Detect which cell encompasses the target text, then output its (X, Y) center coordinate. 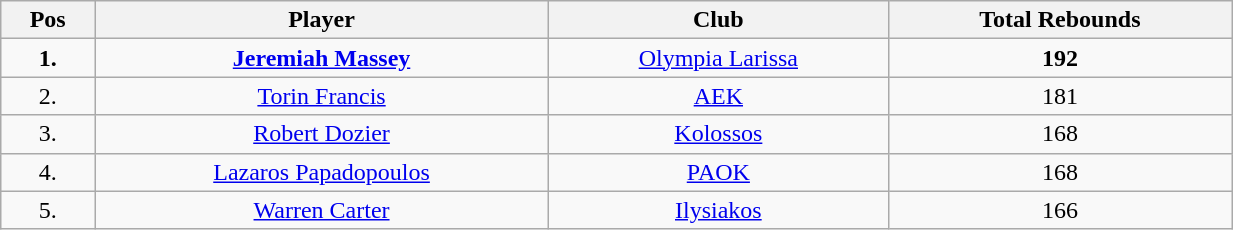
Olympia Larissa (719, 58)
PAOK (719, 172)
Lazaros Papadopoulos (322, 172)
Warren Carter (322, 210)
Robert Dozier (322, 134)
Jeremiah Massey (322, 58)
Torin Francis (322, 96)
Kolossos (719, 134)
Club (719, 20)
166 (1060, 210)
192 (1060, 58)
2. (48, 96)
4. (48, 172)
1. (48, 58)
3. (48, 134)
Player (322, 20)
181 (1060, 96)
AEK (719, 96)
5. (48, 210)
Ilysiakos (719, 210)
Total Rebounds (1060, 20)
Pos (48, 20)
